Locate the cell with the specified text and output its [X, Y] center coordinate. 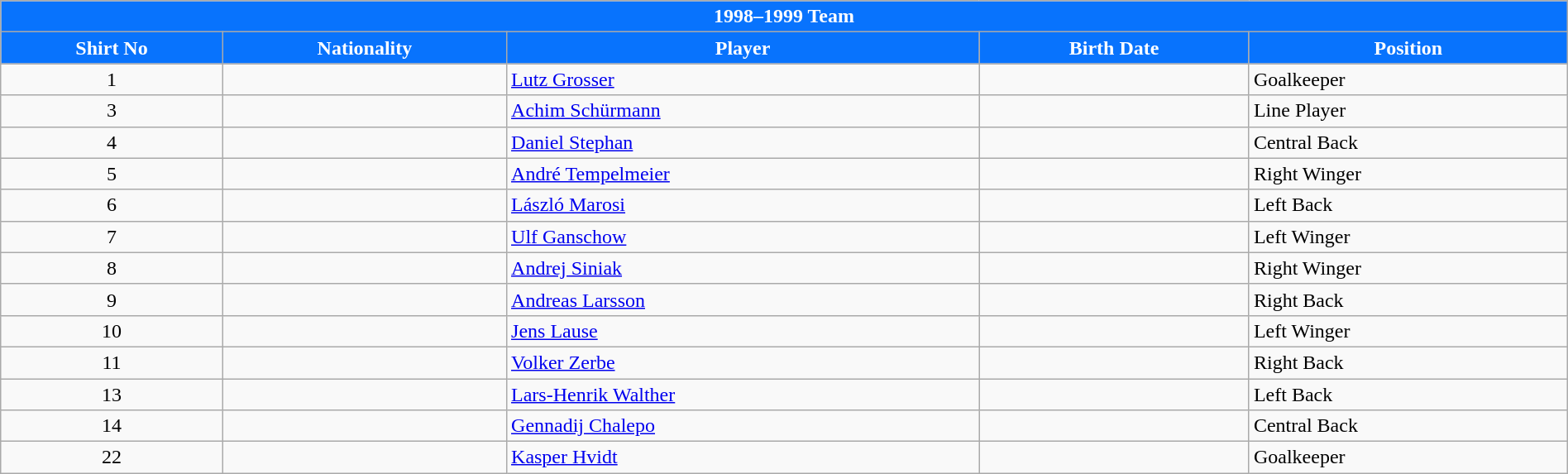
Achim Schürmann [743, 111]
Player [743, 48]
László Marosi [743, 205]
Kasper Hvidt [743, 457]
Nationality [364, 48]
1 [112, 79]
8 [112, 268]
Position [1408, 48]
9 [112, 299]
André Tempelmeier [743, 174]
13 [112, 395]
Volker Zerbe [743, 362]
1998–1999 Team [784, 17]
Ulf Ganschow [743, 237]
Birth Date [1115, 48]
Shirt No [112, 48]
6 [112, 205]
14 [112, 426]
Daniel Stephan [743, 142]
Jens Lause [743, 331]
7 [112, 237]
Line Player [1408, 111]
Andreas Larsson [743, 299]
Andrej Siniak [743, 268]
3 [112, 111]
Lutz Grosser [743, 79]
11 [112, 362]
10 [112, 331]
Gennadij Chalepo [743, 426]
5 [112, 174]
Lars-Henrik Walther [743, 395]
22 [112, 457]
4 [112, 142]
